Pinpoint the cell where the given text exists, returning its [X, Y] midpoint coordinate. 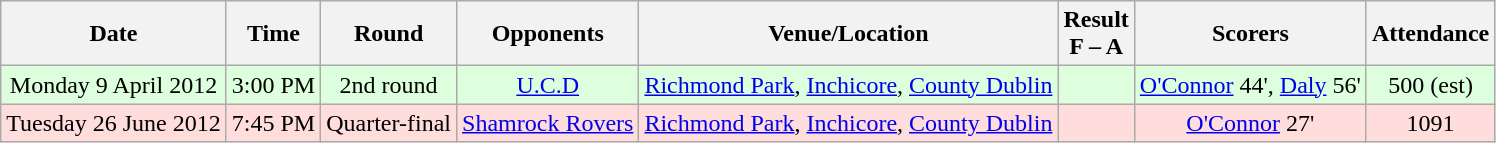
O'Connor 27' [1250, 123]
O'Connor 44', Daly 56' [1250, 85]
Attendance [1430, 34]
ResultF – A [1096, 34]
3:00 PM [273, 85]
Shamrock Rovers [548, 123]
2nd round [389, 85]
Monday 9 April 2012 [114, 85]
Time [273, 34]
1091 [1430, 123]
Scorers [1250, 34]
U.C.D [548, 85]
500 (est) [1430, 85]
7:45 PM [273, 123]
Tuesday 26 June 2012 [114, 123]
Round [389, 34]
Opponents [548, 34]
Venue/Location [848, 34]
Quarter-final [389, 123]
Date [114, 34]
